Output the (X, Y) coordinate of the center of the cell containing the given text.  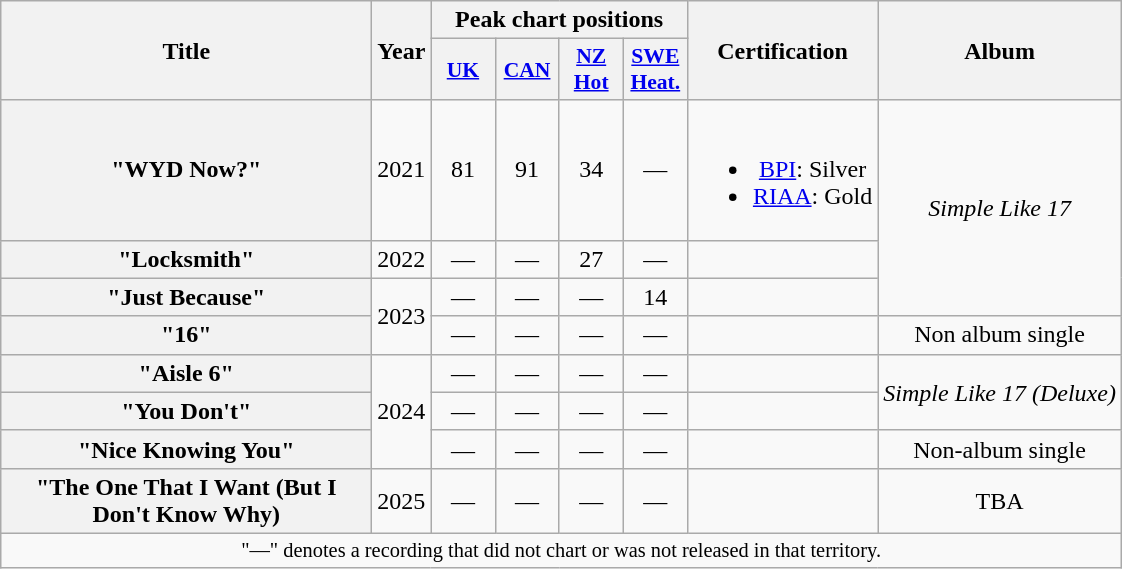
"Nice Knowing You" (186, 449)
"You Don't" (186, 411)
Title (186, 50)
CAN (527, 70)
TBA (1000, 500)
34 (591, 170)
SWEHeat. (655, 70)
2023 (402, 316)
UK (463, 70)
Certification (782, 50)
2021 (402, 170)
Non album single (1000, 335)
"Just Because" (186, 297)
"WYD Now?" (186, 170)
"—" denotes a recording that did not chart or was not released in that territory. (562, 550)
BPI: SilverRIAA: Gold (782, 170)
Album (1000, 50)
Peak chart positions (559, 20)
2024 (402, 411)
91 (527, 170)
"Aisle 6" (186, 373)
2025 (402, 500)
Simple Like 17 (Deluxe) (1000, 392)
"Locksmith" (186, 259)
14 (655, 297)
NZHot (591, 70)
27 (591, 259)
2022 (402, 259)
"The One That I Want (But I Don't Know Why) (186, 500)
Year (402, 50)
Non-album single (1000, 449)
"16" (186, 335)
Simple Like 17 (1000, 208)
81 (463, 170)
